Provide the [X, Y] coordinate of the cell's center where the given text is located.  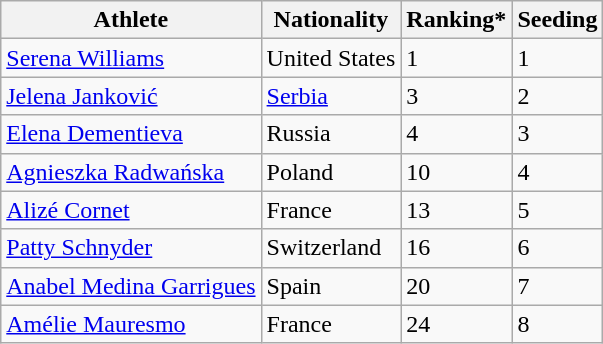
Patty Schnyder [131, 248]
Ranking* [456, 20]
Serena Williams [131, 58]
Nationality [331, 20]
Elena Dementieva [131, 134]
8 [558, 324]
United States [331, 58]
13 [456, 210]
5 [558, 210]
16 [456, 248]
Switzerland [331, 248]
10 [456, 172]
Spain [331, 286]
Alizé Cornet [131, 210]
Jelena Janković [131, 96]
Amélie Mauresmo [131, 324]
Agnieszka Radwańska [131, 172]
24 [456, 324]
Serbia [331, 96]
Seeding [558, 20]
Anabel Medina Garrigues [131, 286]
20 [456, 286]
Russia [331, 134]
6 [558, 248]
2 [558, 96]
Athlete [131, 20]
7 [558, 286]
Poland [331, 172]
